Identify which cell holds the provided text, then report its (X, Y) central coordinate. 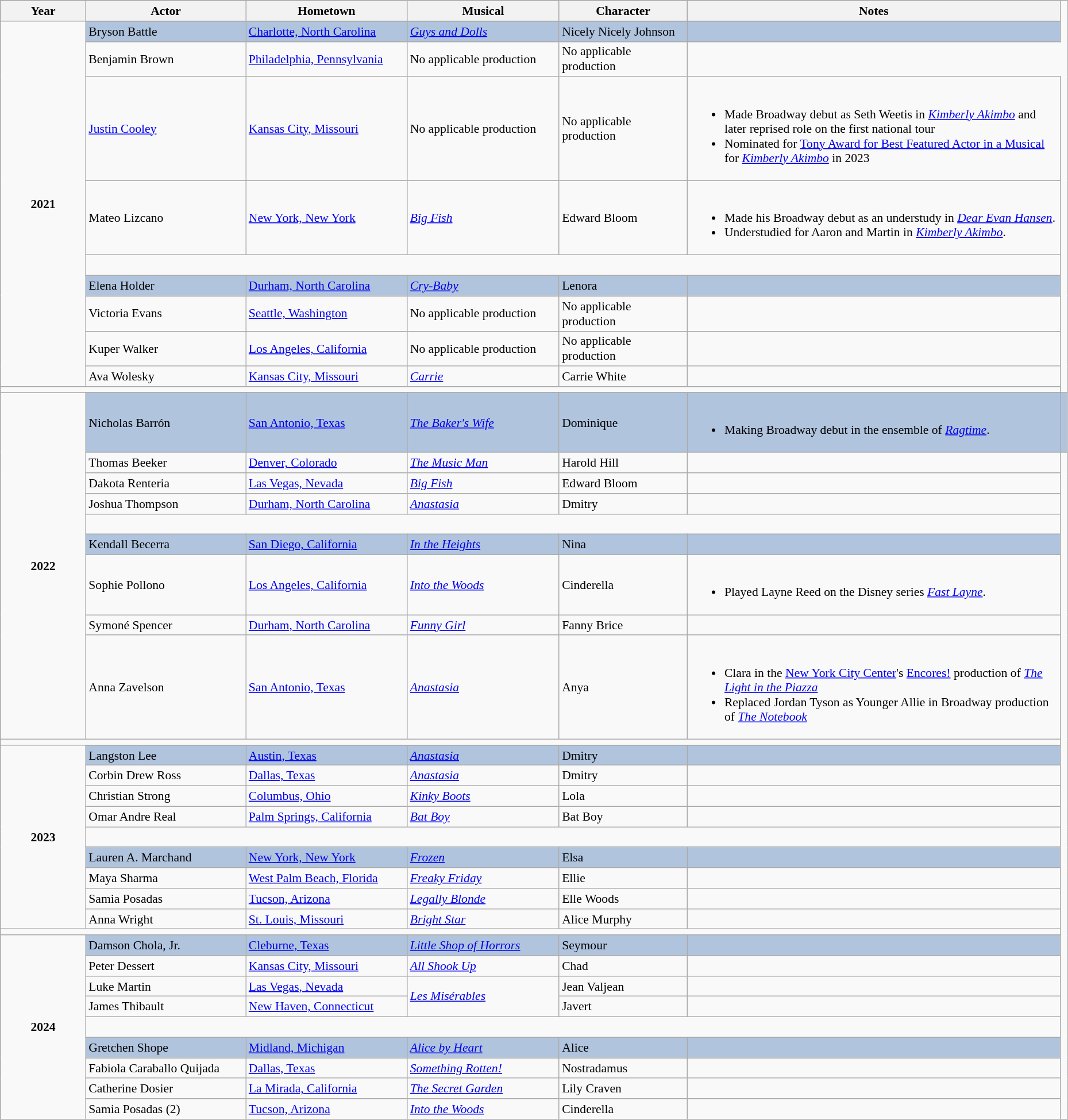
Alice Murphy (623, 919)
2021 (44, 204)
Philadelphia, Pennsylvania (326, 59)
Lauren A. Marchand (165, 858)
Made his Broadway debut as an understudy in Dear Evan Hansen.Understudied for Aaron and Martin in Kimberly Akimbo. (874, 218)
Dakota Renteria (165, 483)
Character (623, 11)
Seattle, Washington (326, 314)
Cleburne, Texas (326, 945)
The Baker's Wife (483, 422)
Javert (623, 1007)
Columbus, Ohio (326, 796)
Samia Posadas (165, 899)
Elle Woods (623, 899)
West Palm Beach, Florida (326, 878)
Joshua Thompson (165, 504)
Damson Chola, Jr. (165, 945)
Anna Wright (165, 919)
Mateo Lizcano (165, 218)
Denver, Colorado (326, 463)
Making Broadway debut in the ensemble of Ragtime. (874, 422)
Bright Star (483, 919)
Nina (623, 545)
Chad (623, 966)
Funny Girl (483, 625)
Elsa (623, 858)
Midland, Michigan (326, 1048)
Austin, Texas (326, 756)
Fanny Brice (623, 625)
Carrie (483, 377)
James Thibault (165, 1007)
Corbin Drew Ross (165, 776)
Dominique (623, 422)
Seymour (623, 945)
Ellie (623, 878)
Benjamin Brown (165, 59)
Notes (874, 11)
Guys and Dolls (483, 32)
Nicely Nicely Johnson (623, 32)
Sophie Pollono (165, 585)
Samia Posadas (2) (165, 1109)
The Music Man (483, 463)
Hometown (326, 11)
Victoria Evans (165, 314)
Cry-Baby (483, 286)
Lola (623, 796)
The Secret Garden (483, 1089)
Maya Sharma (165, 878)
Lenora (623, 286)
Bryson Battle (165, 32)
Alice (623, 1048)
Actor (165, 11)
Ava Wolesky (165, 377)
Harold Hill (623, 463)
2024 (44, 1027)
St. Louis, Missouri (326, 919)
2023 (44, 838)
Symoné Spencer (165, 625)
Kuper Walker (165, 348)
Alice by Heart (483, 1048)
Peter Dessert (165, 966)
Kendall Becerra (165, 545)
Kinky Boots (483, 796)
La Mirada, California (326, 1089)
Carrie White (623, 377)
Gretchen Shope (165, 1048)
Justin Cooley (165, 129)
Les Misérables (483, 996)
Luke Martin (165, 987)
2022 (44, 565)
San Diego, California (326, 545)
Nostradamus (623, 1068)
Thomas Beeker (165, 463)
Lily Craven (623, 1089)
Elena Holder (165, 286)
Something Rotten! (483, 1068)
Musical (483, 11)
Anya (623, 687)
Christian Strong (165, 796)
Fabiola Caraballo Quijada (165, 1068)
Jean Valjean (623, 987)
New Haven, Connecticut (326, 1007)
Catherine Dosier (165, 1089)
Langston Lee (165, 756)
Charlotte, North Carolina (326, 32)
Anna Zavelson (165, 687)
Year (44, 11)
Nicholas Barrón (165, 422)
Frozen (483, 858)
Little Shop of Horrors (483, 945)
Legally Blonde (483, 899)
Freaky Friday (483, 878)
Omar Andre Real (165, 817)
Played Layne Reed on the Disney series Fast Layne. (874, 585)
In the Heights (483, 545)
All Shook Up (483, 966)
Palm Springs, California (326, 817)
